Search for the cell housing the specified text and yield its [x, y] center coordinate. 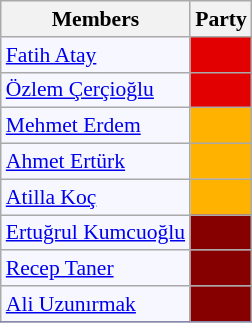
Members [96, 19]
Özlem Çerçioğlu [96, 90]
Ahmet Ertürk [96, 162]
Atilla Koç [96, 197]
Mehmet Erdem [96, 126]
Ali Uzunırmak [96, 304]
Party [221, 19]
Fatih Atay [96, 55]
Recep Taner [96, 269]
Ertuğrul Kumcuoğlu [96, 233]
